Output the (X, Y) coordinate of the center of the cell containing the given text.  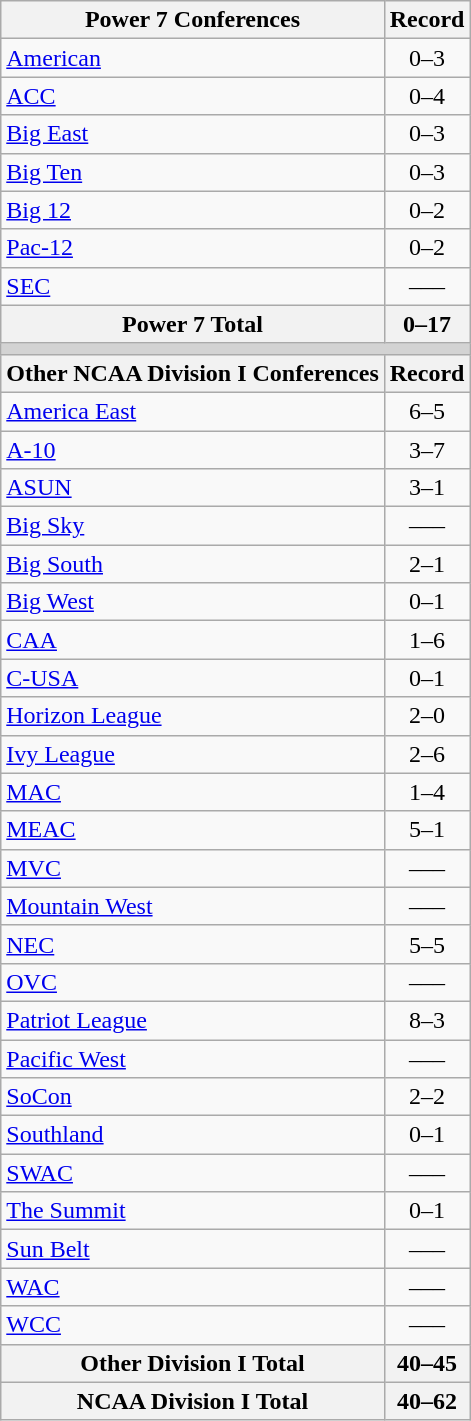
5–5 (427, 944)
6–5 (427, 411)
1–6 (427, 640)
0–17 (427, 324)
Ivy League (193, 754)
2–6 (427, 754)
Pacific West (193, 1059)
1–4 (427, 792)
Big East (193, 134)
0–4 (427, 96)
Horizon League (193, 716)
MVC (193, 868)
SEC (193, 286)
Mountain West (193, 906)
Big West (193, 602)
SoCon (193, 1097)
NCAA Division I Total (193, 1401)
SWAC (193, 1173)
5–1 (427, 830)
ASUN (193, 488)
Power 7 Conferences (193, 20)
40–45 (427, 1363)
Big Sky (193, 526)
Big 12 (193, 210)
C-USA (193, 678)
America East (193, 411)
Other NCAA Division I Conferences (193, 373)
OVC (193, 982)
Other Division I Total (193, 1363)
Southland (193, 1135)
Big Ten (193, 172)
MEAC (193, 830)
Big South (193, 564)
MAC (193, 792)
3–1 (427, 488)
WCC (193, 1325)
A-10 (193, 449)
The Summit (193, 1211)
2–2 (427, 1097)
Patriot League (193, 1020)
NEC (193, 944)
CAA (193, 640)
Pac-12 (193, 248)
2–1 (427, 564)
40–62 (427, 1401)
8–3 (427, 1020)
WAC (193, 1287)
ACC (193, 96)
Power 7 Total (193, 324)
Sun Belt (193, 1249)
American (193, 58)
3–7 (427, 449)
2–0 (427, 716)
